Extract the (x, y) coordinate from the center of the cell holding the provided text.  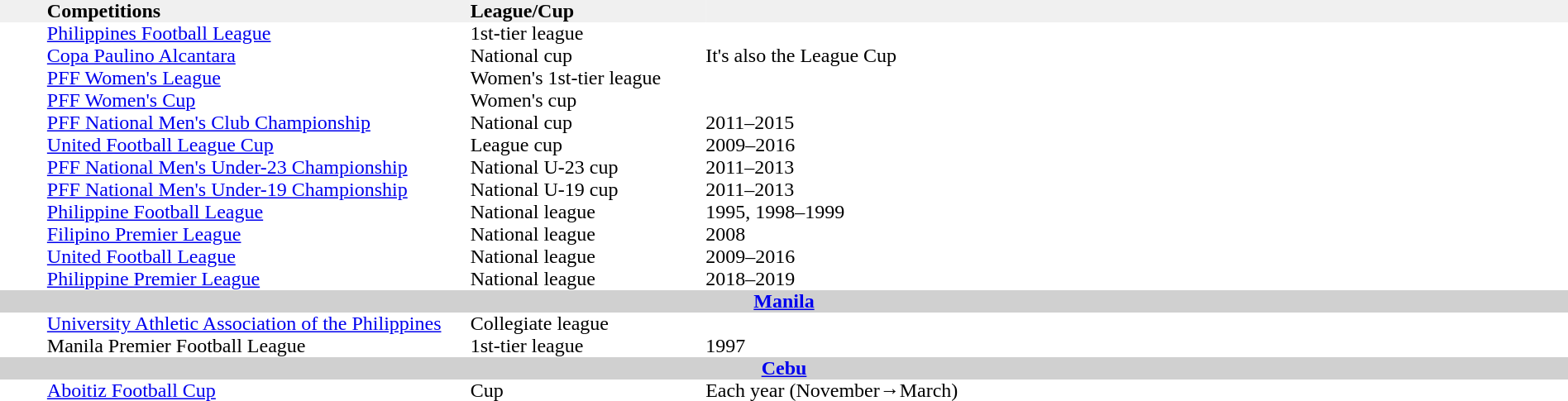
League cup (588, 146)
Copa Paulino Alcantara (259, 56)
1995, 1998–1999 (1136, 212)
PFF Women's Cup (259, 101)
2011–2015 (1136, 122)
National U-19 cup (588, 190)
PFF National Men's Under-19 Championship (259, 190)
Women's cup (588, 101)
Filipino Premier League (259, 235)
National U-23 cup (588, 167)
Cebu (784, 369)
Philippine Premier League (259, 279)
United Football League Cup (259, 146)
2008 (1136, 235)
Collegiate league (588, 324)
Women's 1st-tier league (588, 78)
Philippine Football League (259, 212)
2018–2019 (1136, 279)
Competitions (259, 12)
Manila (784, 301)
PFF Women's League (259, 78)
It's also the League Cup (1136, 56)
League/Cup (588, 12)
PFF National Men's Under-23 Championship (259, 167)
United Football League (259, 256)
PFF National Men's Club Championship (259, 122)
Manila Premier Football League (259, 346)
University Athletic Association of the Philippines (259, 324)
Philippines Football League (259, 33)
1997 (1136, 346)
